Return the [X, Y] coordinate for the center point of the cell that contains the specified text.  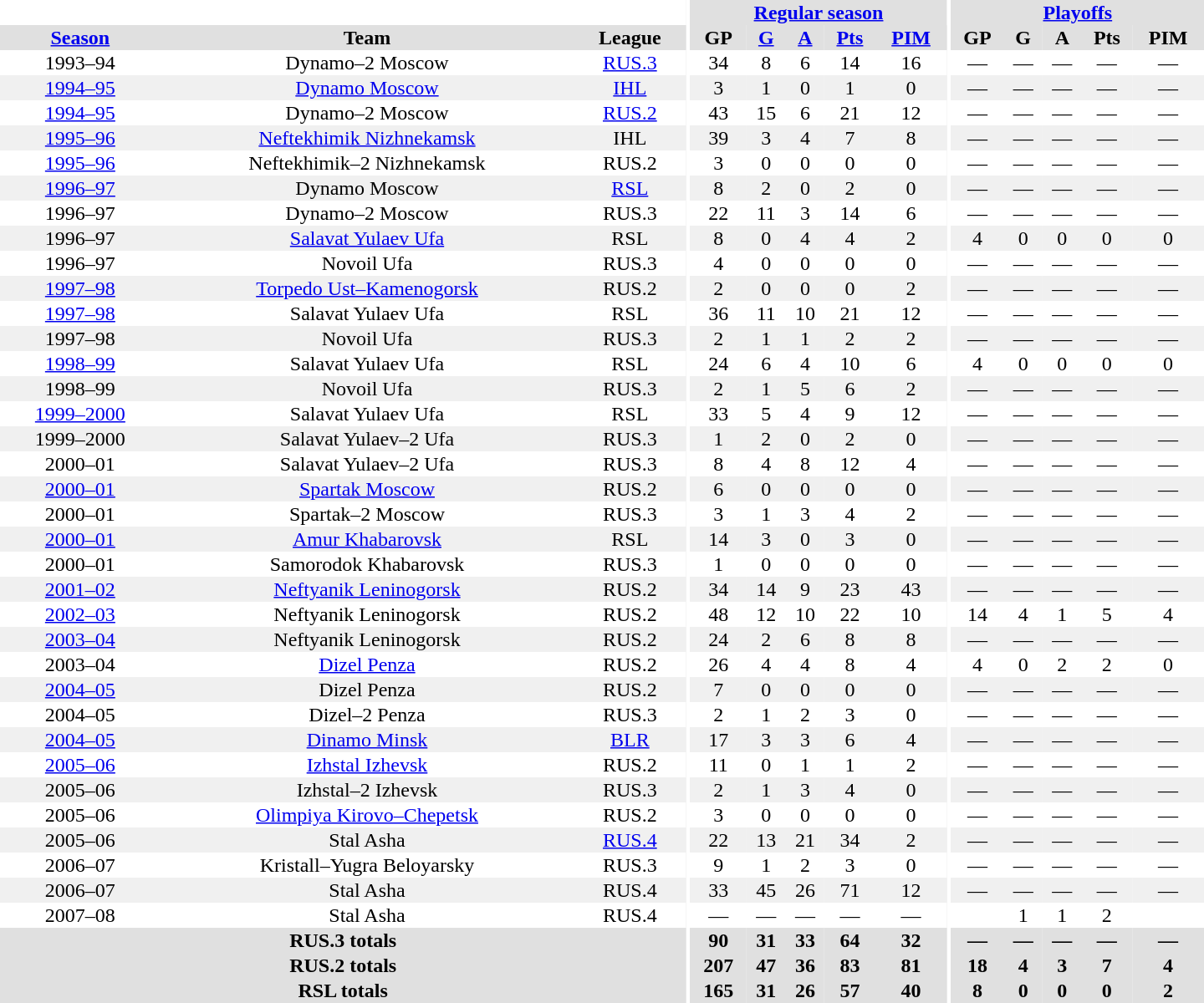
13 [766, 840]
2002–03 [80, 614]
39 [719, 138]
Playoffs [1078, 13]
Neftekhimik Nizhnekamsk [368, 138]
47 [766, 965]
90 [719, 940]
Season [80, 38]
Team [368, 38]
Samorodok Khabarovsk [368, 564]
40 [911, 990]
Torpedo Ust–Kamenogorsk [368, 288]
71 [849, 890]
Dinamo Minsk [368, 740]
Dizel–2 Penza [368, 715]
BLR [630, 740]
18 [978, 965]
45 [766, 890]
17 [719, 740]
League [630, 38]
81 [911, 965]
165 [719, 990]
Neftekhimik–2 Nizhnekamsk [368, 163]
2001–02 [80, 589]
16 [911, 63]
83 [849, 965]
57 [849, 990]
64 [849, 940]
15 [766, 113]
Izhstal–2 Izhevsk [368, 790]
Regular season [819, 13]
23 [849, 589]
Olimpiya Kirovo–Chepetsk [368, 815]
1993–94 [80, 63]
RSL totals [343, 990]
Kristall–Yugra Beloyarsky [368, 865]
32 [911, 940]
207 [719, 965]
Spartak–2 Moscow [368, 514]
48 [719, 614]
Izhstal Izhevsk [368, 765]
RUS.2 totals [343, 965]
Amur Khabarovsk [368, 539]
2007–08 [80, 915]
Spartak Moscow [368, 489]
RUS.3 totals [343, 940]
